From the cell containing the given text, extract its center point as (x, y) coordinate. 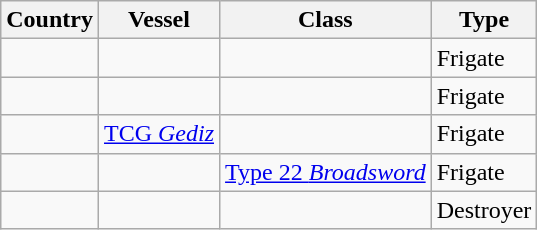
Destroyer (484, 210)
TCG Gediz (158, 134)
Type 22 Broadsword (326, 172)
Type (484, 20)
Country (50, 20)
Class (326, 20)
Vessel (158, 20)
